Return the [X, Y] coordinate for the center point of the cell that contains the specified text.  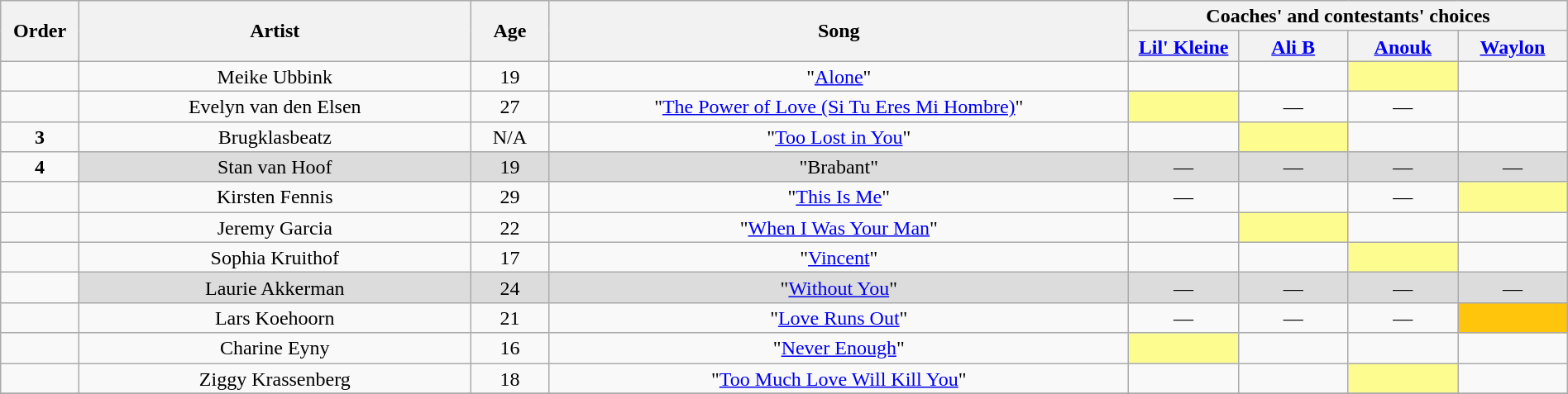
Coaches' and contestants' choices [1348, 17]
Ali B [1293, 46]
Ziggy Krassenberg [275, 378]
17 [509, 258]
"Too Much Love Will Kill You" [839, 378]
"When I Was Your Man" [839, 228]
Waylon [1513, 46]
Anouk [1403, 46]
Song [839, 31]
Jeremy Garcia [275, 228]
"The Power of Love (Si Tu Eres Mi Hombre)" [839, 106]
"This Is Me" [839, 197]
Order [40, 31]
Lars Koehoorn [275, 317]
21 [509, 317]
Kirsten Fennis [275, 197]
27 [509, 106]
29 [509, 197]
"Vincent" [839, 258]
Charine Eyny [275, 349]
N/A [509, 137]
18 [509, 378]
Meike Ubbink [275, 76]
"Love Runs Out" [839, 317]
Brugklasbeatz [275, 137]
Sophia Kruithof [275, 258]
Lil' Kleine [1184, 46]
4 [40, 167]
Age [509, 31]
24 [509, 287]
Evelyn van den Elsen [275, 106]
"Without You" [839, 287]
Artist [275, 31]
"Never Enough" [839, 349]
Laurie Akkerman [275, 287]
Stan van Hoof [275, 167]
16 [509, 349]
"Brabant" [839, 167]
"Alone" [839, 76]
"Too Lost in You" [839, 137]
3 [40, 137]
22 [509, 228]
